Provide the [x, y] coordinate of the cell's center where the given text is located.  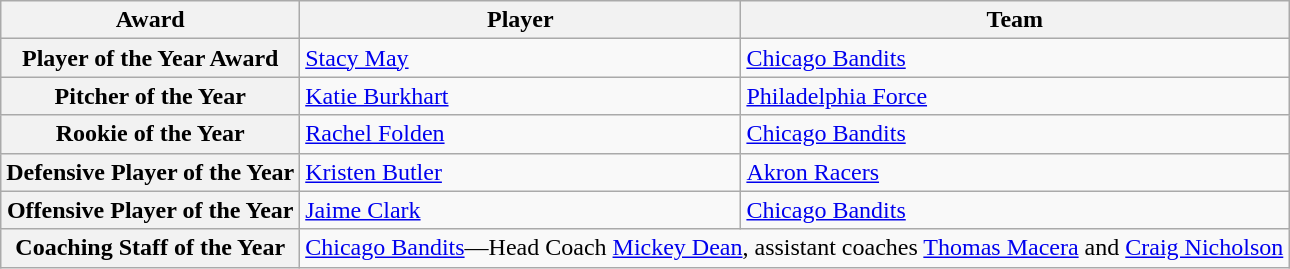
Rookie of the Year [150, 134]
Player [520, 20]
Chicago Bandits—Head Coach Mickey Dean, assistant coaches Thomas Macera and Craig Nicholson [794, 248]
Pitcher of the Year [150, 96]
Rachel Folden [520, 134]
Kristen Butler [520, 172]
Defensive Player of the Year [150, 172]
Team [1015, 20]
Coaching Staff of the Year [150, 248]
Akron Racers [1015, 172]
Offensive Player of the Year [150, 210]
Philadelphia Force [1015, 96]
Award [150, 20]
Player of the Year Award [150, 58]
Jaime Clark [520, 210]
Katie Burkhart [520, 96]
Stacy May [520, 58]
